Search for the cell housing the specified text and yield its [X, Y] center coordinate. 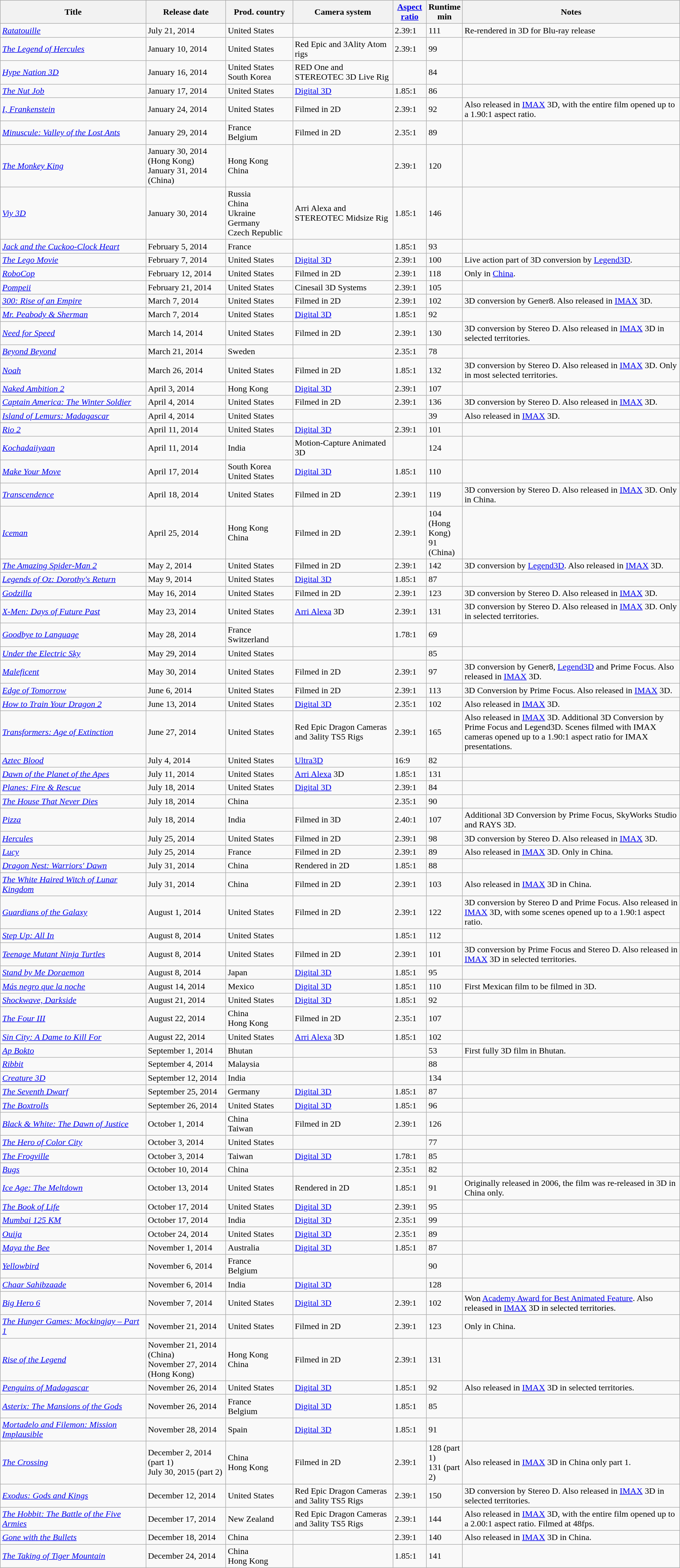
Runtime min [444, 12]
Exodus: Gods and Kings [73, 1496]
The Crossing [73, 1463]
3D conversion by Gener8, Legend3D and Prime Focus. Also released in IMAX 3D. [571, 672]
16:9 [410, 760]
The House That Never Dies [73, 801]
130 [444, 333]
300: Rise of an Empire [73, 301]
Ribbit [73, 1064]
February 21, 2014 [186, 287]
Stand by Me Doraemon [73, 973]
144 [444, 1519]
January 17, 2014 [186, 91]
78 [444, 352]
The Lego Movie [73, 260]
Also released in IMAX 3D, with the entire film opened up to a 2.00:1 aspect ratio. Filmed at 48fps. [571, 1519]
January 10, 2014 [186, 49]
October 10, 2014 [186, 1170]
Creature 3D [73, 1078]
Viy 3D [73, 213]
February 12, 2014 [186, 273]
The Book of Life [73, 1207]
Chaar Sahibzaade [73, 1285]
January 16, 2014 [186, 72]
July 21, 2014 [186, 30]
August 21, 2014 [186, 1000]
April 18, 2014 [186, 494]
November 21, 2014 [186, 1326]
Big Hero 6 [73, 1303]
Malaysia [260, 1064]
3D conversion by Prime Focus and Stereo D. Also released in IMAX 3D in selected territories. [571, 954]
I, Frankenstein [73, 109]
The Seventh Dwarf [73, 1092]
Ap Bokto [73, 1051]
Mr. Peabody & Sherman [73, 315]
November 21, 2014 (China)November 27, 2014 (Hong Kong) [186, 1359]
122 [444, 912]
103 [444, 884]
March 21, 2014 [186, 352]
Also released in IMAX 3D. Only in China. [571, 852]
RoboCop [73, 273]
Dragon Nest: Warriors' Dawn [73, 865]
Notes [571, 12]
Hype Nation 3D [73, 72]
South KoreaUnited States [260, 471]
53 [444, 1051]
January 29, 2014 [186, 133]
Captain America: The Winter Soldier [73, 402]
The Hero of Color City [73, 1142]
Ratatouille [73, 30]
Rio 2 [73, 429]
86 [444, 91]
98 [444, 838]
Spain [260, 1429]
Beyond Beyond [73, 352]
150 [444, 1496]
2.40:1 [410, 820]
May 9, 2014 [186, 579]
Rise of the Legend [73, 1359]
May 28, 2014 [186, 635]
Live action part of 3D conversion by Legend3D. [571, 260]
Hercules [73, 838]
3D conversion by Gener8. Also released in IMAX 3D. [571, 301]
Black & White: The Dawn of Justice [73, 1124]
Maya the Bee [73, 1248]
77 [444, 1142]
The White Haired Witch of Lunar Kingdom [73, 884]
Planes: Fire & Rescue [73, 788]
Australia [260, 1248]
Motion-Capture Animated 3D [343, 448]
165 [444, 732]
June 27, 2014 [186, 732]
Guardians of the Galaxy [73, 912]
113 [444, 690]
128 [444, 1285]
The Monkey King [73, 166]
Make Your Move [73, 471]
May 30, 2014 [186, 672]
Penguins of Madagascar [73, 1388]
September 26, 2014 [186, 1105]
October 13, 2014 [186, 1188]
January 30, 2014 [186, 213]
Transformers: Age of Extinction [73, 732]
Lucy [73, 852]
Japan [260, 973]
Hong Kong [260, 389]
119 [444, 494]
118 [444, 273]
Godzilla [73, 593]
Jack and the Cuckoo-Clock Heart [73, 246]
93 [444, 246]
132 [444, 370]
Mexico [260, 986]
126 [444, 1124]
Más negro que la noche [73, 986]
136 [444, 402]
Island of Lemurs: Madagascar [73, 416]
March 14, 2014 [186, 333]
120 [444, 166]
Legends of Oz: Dorothy's Return [73, 579]
Release date [186, 12]
3D conversion by Legend3D. Also released in IMAX 3D. [571, 565]
Ouija [73, 1234]
May 23, 2014 [186, 611]
Yellowbird [73, 1266]
First fully 3D film in Bhutan. [571, 1051]
Ultra3D [343, 760]
February 5, 2014 [186, 246]
The Hobbit: The Battle of the Five Armies [73, 1519]
Also released in IMAX 3D, with the entire film opened up to a 1.90:1 aspect ratio. [571, 109]
Aztec Blood [73, 760]
140 [444, 1538]
The Hunger Games: Mockingjay – Part 1 [73, 1326]
Kochadaiiyaan [73, 448]
X-Men: Days of Future Past [73, 611]
Pompeii [73, 287]
3D conversion by Stereo D and Prime Focus. Also released in IMAX 3D, with some scenes opened up to a 1.90:1 aspect ratio. [571, 912]
3D conversion by Stereo D. Also released in IMAX 3D. Only in most selected territories. [571, 370]
Prod. country [260, 12]
Bhutan [260, 1051]
September 25, 2014 [186, 1092]
August 1, 2014 [186, 912]
June 6, 2014 [186, 690]
Need for Speed [73, 333]
Also released in IMAX 3D in selected territories. [571, 1388]
September 4, 2014 [186, 1064]
69 [444, 635]
September 12, 2014 [186, 1078]
December 12, 2014 [186, 1496]
May 16, 2014 [186, 593]
First Mexican film to be filmed in 3D. [571, 986]
April 25, 2014 [186, 532]
Sin City: A Dame to Kill For [73, 1037]
July 4, 2014 [186, 760]
146 [444, 213]
November 7, 2014 [186, 1303]
97 [444, 672]
142 [444, 565]
December 18, 2014 [186, 1538]
39 [444, 416]
January 30, 2014 (Hong Kong)January 31, 2014 (China) [186, 166]
104 (Hong Kong)91 (China) [444, 532]
The Legend of Hercules [73, 49]
3D Conversion by Prime Focus. Also released in IMAX 3D. [571, 690]
Minuscule: Valley of the Lost Ants [73, 133]
October 24, 2014 [186, 1234]
September 1, 2014 [186, 1051]
Originally released in 2006, the film was re-released in 3D in China only. [571, 1188]
Mumbai 125 KM [73, 1220]
The Taking of Tiger Mountain [73, 1556]
December 24, 2014 [186, 1556]
3D conversion by Stereo D. Also released in IMAX 3D. Only in China. [571, 494]
FranceSwitzerland [260, 635]
Won Academy Award for Best Animated Feature. Also released in IMAX 3D in selected territories. [571, 1303]
October 1, 2014 [186, 1124]
Bugs [73, 1170]
How to Train Your Dragon 2 [73, 704]
The Boxtrolls [73, 1105]
Additional 3D Conversion by Prime Focus, SkyWorks Studio and RAYS 3D. [571, 820]
112 [444, 936]
134 [444, 1078]
August 14, 2014 [186, 986]
Step Up: All In [73, 936]
Goodbye to Language [73, 635]
Gone with the Bullets [73, 1538]
December 2, 2014 (part 1)July 30, 2015 (part 2) [186, 1463]
Shockwave, Darkside [73, 1000]
124 [444, 448]
Germany [260, 1092]
Noah [73, 370]
March 26, 2014 [186, 370]
111 [444, 30]
November 1, 2014 [186, 1248]
Red Epic and 3Ality Atom rigs [343, 49]
Asterix: The Mansions of the Gods [73, 1406]
128 (part 1)131 (part 2) [444, 1463]
Maleficent [73, 672]
Naked Ambition 2 [73, 389]
May 2, 2014 [186, 565]
RED One and STEREOTEC 3D Live Rig [343, 72]
The Frogville [73, 1156]
105 [444, 287]
3D conversion by Stereo D. Also released in IMAX 3D. Only in selected territories. [571, 611]
Under the Electric Sky [73, 653]
Iceman [73, 532]
April 17, 2014 [186, 471]
Transcendence [73, 494]
Sweden [260, 352]
96 [444, 1105]
May 29, 2014 [186, 653]
Cinesail 3D Systems [343, 287]
Title [73, 12]
February 7, 2014 [186, 260]
July 11, 2014 [186, 774]
Aspect ratio [410, 12]
Re-rendered in 3D for Blu-ray release [571, 30]
April 3, 2014 [186, 389]
Camera system [343, 12]
Taiwan [260, 1156]
January 24, 2014 [186, 109]
The Four III [73, 1018]
Also released in IMAX 3D in China only part 1. [571, 1463]
ChinaTaiwan [260, 1124]
Ice Age: The Meltdown [73, 1188]
Dawn of the Planet of the Apes [73, 774]
United StatesSouth Korea [260, 72]
New Zealand [260, 1519]
Pizza [73, 820]
November 28, 2014 [186, 1429]
December 17, 2014 [186, 1519]
RussiaChina Ukraine Germany Czech Republic [260, 213]
The Amazing Spider-Man 2 [73, 565]
Edge of Tomorrow [73, 690]
Mortadelo and Filemon: Mission Implausible [73, 1429]
Filmed in 3D [343, 820]
141 [444, 1556]
Teenage Mutant Ninja Turtles [73, 954]
The Nut Job [73, 91]
Arri Alexa and STEREOTEC Midsize Rig [343, 213]
June 13, 2014 [186, 704]
100 [444, 260]
